Return the [x, y] coordinate for the center point of the cell that contains the specified text.  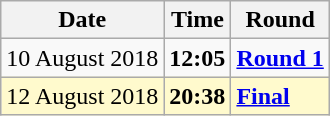
20:38 [198, 96]
10 August 2018 [82, 58]
Round [280, 20]
Final [280, 96]
12:05 [198, 58]
Date [82, 20]
Round 1 [280, 58]
12 August 2018 [82, 96]
Time [198, 20]
